Detect which cell encompasses the target text, then output its [x, y] center coordinate. 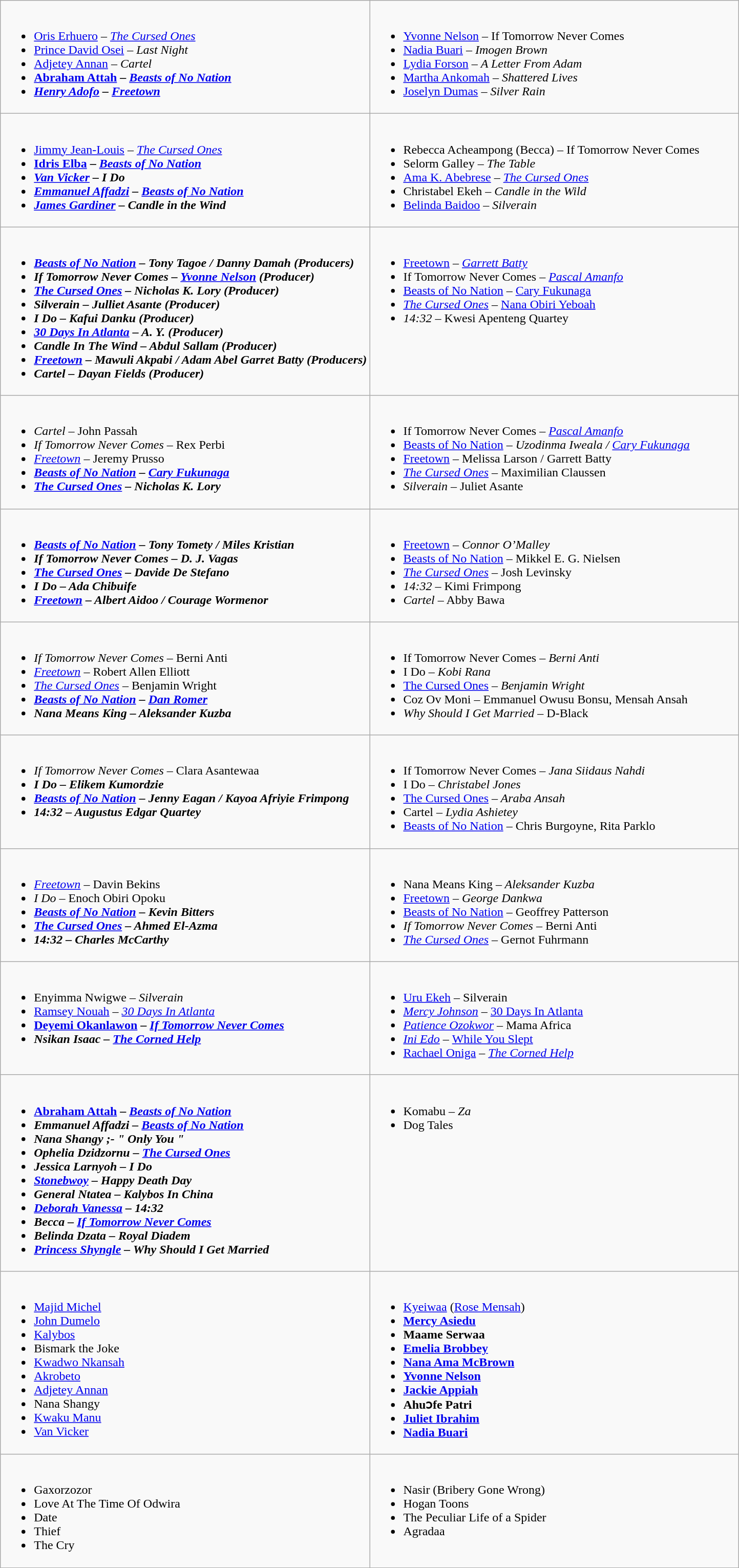
Kyeiwaa (Rose Mensah)Mercy AsieduMaame SerwaaEmelia BrobbeyNana Ama McBrownYvonne NelsonJackie AppiahAhuɔfe PatriJuliet IbrahimNadia Buari [554, 1363]
Komabu – ZaDog Tales [554, 1173]
Nasir (Bribery Gone Wrong)Hogan ToonsThe Peculiar Life of a SpiderAgradaa [554, 1511]
Freetown – Connor O’MalleyBeasts of No Nation – Mikkel E. G. NielsenThe Cursed Ones – Josh Levinsky14:32 – Kimi FrimpongCartel – Abby Bawa [554, 566]
Oris Erhuero – The Cursed OnesPrince David Osei – Last NightAdjetey Annan – CartelAbraham Attah – Beasts of No NationHenry Adofo – Freetown [185, 57]
Enyimma Nwigwe – SilverainRamsey Nouah – 30 Days In AtlantaDeyemi Okanlawon – If Tomorrow Never ComesNsikan Isaac – The Corned Help [185, 1018]
Cartel – John PassahIf Tomorrow Never Comes – Rex PerbiFreetown – Jeremy PrussoBeasts of No Nation – Cary FukunagaThe Cursed Ones – Nicholas K. Lory [185, 452]
Uru Ekeh – SilverainMercy Johnson – 30 Days In AtlantaPatience Ozokwor – Mama AfricaIni Edo – While You SleptRachael Oniga – The Corned Help [554, 1018]
Majid MichelJohn DumeloKalybosBismark the JokeKwadwo NkansahAkrobetoAdjetey AnnanNana ShangyKwaku ManuVan Vicker [185, 1363]
Freetown – Davin BekinsI Do – Enoch Obiri OpokuBeasts of No Nation – Kevin BittersThe Cursed Ones – Ahmed El-Azma14:32 – Charles McCarthy [185, 905]
GaxorzozorLove At The Time Of OdwiraDateThiefThe Cry [185, 1511]
